Detect which cell encompasses the target text, then output its (x, y) center coordinate. 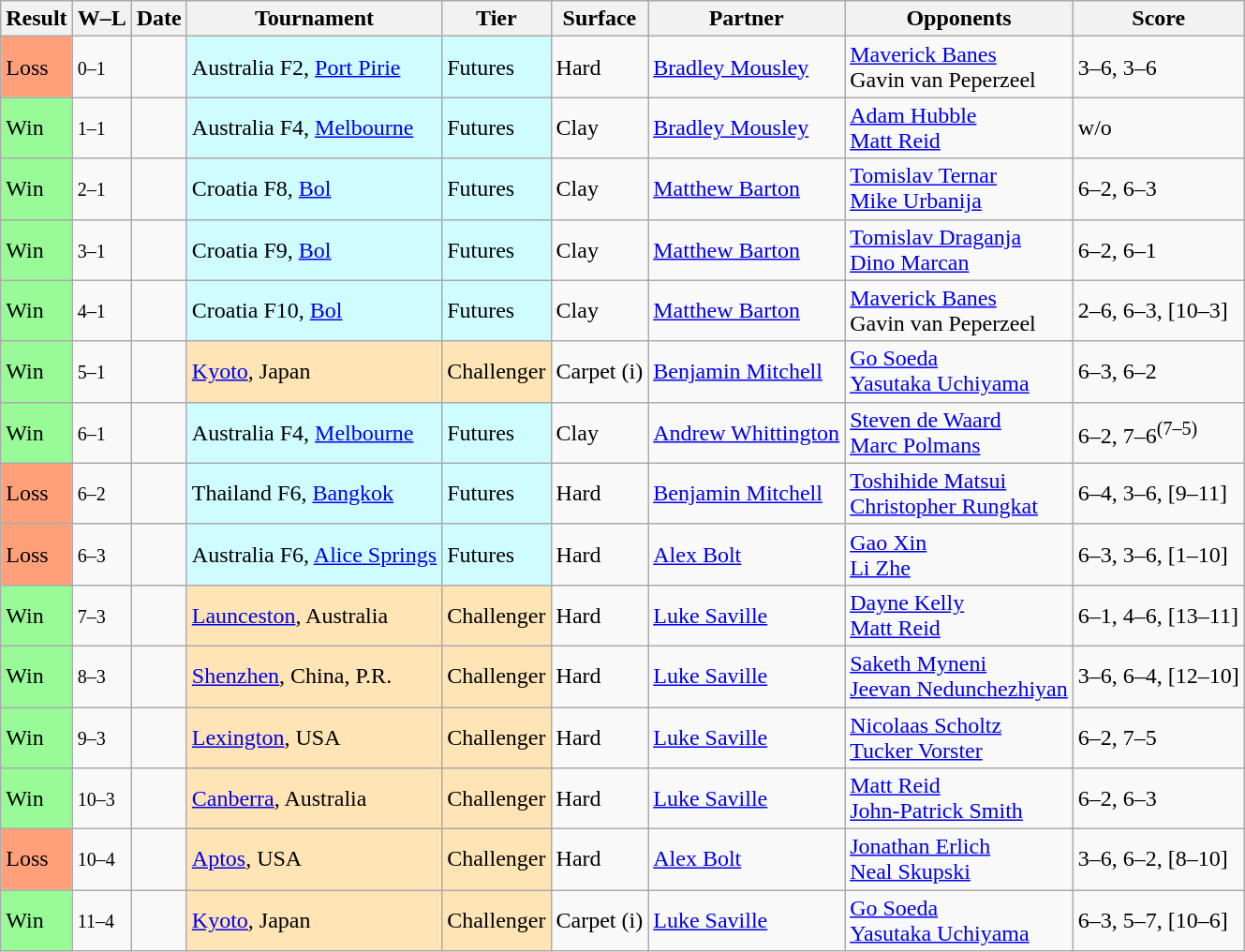
Canberra, Australia (314, 798)
3–6, 6–2, [8–10] (1158, 860)
W–L (101, 19)
Tomislav Draganja Dino Marcan (959, 249)
Australia F6, Alice Springs (314, 555)
Andrew Whittington (747, 433)
Date (159, 19)
Steven de Waard Marc Polmans (959, 433)
Adam Hubble Matt Reid (959, 127)
Tomislav Ternar Mike Urbanija (959, 189)
Croatia F9, Bol (314, 249)
11–4 (101, 920)
10–3 (101, 798)
2–6, 6–3, [10–3] (1158, 311)
0–1 (101, 67)
9–3 (101, 736)
Gao Xin Li Zhe (959, 555)
Partner (747, 19)
Saketh Myneni Jeevan Nedunchezhiyan (959, 677)
Thailand F6, Bangkok (314, 493)
8–3 (101, 677)
Toshihide Matsui Christopher Rungkat (959, 493)
10–4 (101, 860)
Jonathan Erlich Neal Skupski (959, 860)
Launceston, Australia (314, 615)
Croatia F8, Bol (314, 189)
Matt Reid John-Patrick Smith (959, 798)
6–3, 5–7, [10–6] (1158, 920)
6–1 (101, 433)
6–3, 3–6, [1–10] (1158, 555)
2–1 (101, 189)
6–2, 7–6(7–5) (1158, 433)
Nicolaas Scholtz Tucker Vorster (959, 736)
6–1, 4–6, [13–11] (1158, 615)
3–1 (101, 249)
3–6, 3–6 (1158, 67)
1–1 (101, 127)
6–3, 6–2 (1158, 371)
Tournament (314, 19)
Lexington, USA (314, 736)
6–2 (101, 493)
6–2, 7–5 (1158, 736)
Australia F2, Port Pirie (314, 67)
Shenzhen, China, P.R. (314, 677)
4–1 (101, 311)
Croatia F10, Bol (314, 311)
Result (37, 19)
Aptos, USA (314, 860)
Score (1158, 19)
w/o (1158, 127)
Surface (600, 19)
Dayne Kelly Matt Reid (959, 615)
3–6, 6–4, [12–10] (1158, 677)
6–2, 6–1 (1158, 249)
5–1 (101, 371)
6–4, 3–6, [9–11] (1158, 493)
Opponents (959, 19)
Tier (497, 19)
7–3 (101, 615)
6–3 (101, 555)
